Determine the (x, y) coordinate at the center of the cell enclosing the given text.  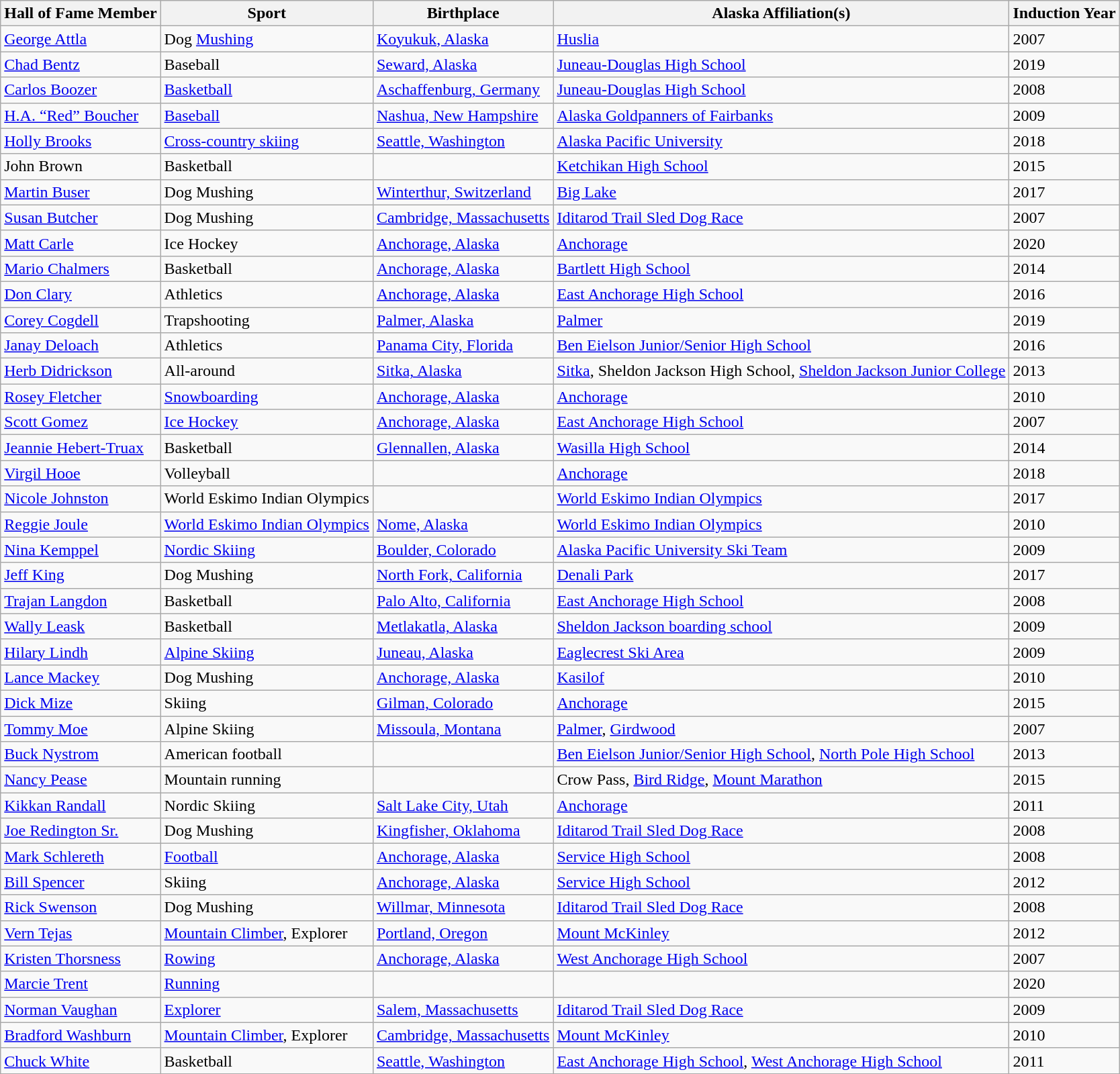
Denali Park (782, 575)
Trapshooting (267, 320)
Ketchikan High School (782, 166)
Juneau, Alaska (463, 652)
Holly Brooks (81, 141)
Wasilla High School (782, 448)
Bradford Washburn (81, 1035)
Joe Redington Sr. (81, 831)
Big Lake (782, 192)
Portland, Oregon (463, 933)
Cross-country skiing (267, 141)
Mario Chalmers (81, 268)
North Fork, California (463, 575)
Explorer (267, 1010)
Nashua, New Hampshire (463, 115)
Gilman, Colorado (463, 703)
Koyukuk, Alaska (463, 39)
Kristen Thorsness (81, 959)
Vern Tejas (81, 933)
West Anchorage High School (782, 959)
Ben Eielson Junior/Senior High School (782, 346)
Chad Bentz (81, 64)
Boulder, Colorado (463, 550)
Bartlett High School (782, 268)
American football (267, 754)
Lance Mackey (81, 677)
Marcie Trent (81, 984)
Running (267, 984)
Rick Swenson (81, 908)
Sitka, Sheldon Jackson High School, Sheldon Jackson Junior College (782, 371)
East Anchorage High School, West Anchorage High School (782, 1061)
Alaska Goldpanners of Fairbanks (782, 115)
Alaska Pacific University (782, 141)
Chuck White (81, 1061)
Alaska Pacific University Ski Team (782, 550)
Palo Alto, California (463, 601)
Martin Buser (81, 192)
Reggie Joule (81, 524)
Matt Carle (81, 243)
Salem, Massachusetts (463, 1010)
Tommy Moe (81, 728)
Eaglecrest Ski Area (782, 652)
Wally Leask (81, 626)
Alaska Affiliation(s) (782, 13)
Birthplace (463, 13)
George Attla (81, 39)
Dick Mize (81, 703)
Ben Eielson Junior/Senior High School, North Pole High School (782, 754)
Seward, Alaska (463, 64)
Panama City, Florida (463, 346)
Palmer (782, 320)
Janay Deloach (81, 346)
Corey Cogdell (81, 320)
Nome, Alaska (463, 524)
Sport (267, 13)
Herb Didrickson (81, 371)
Bill Spencer (81, 882)
Snowboarding (267, 397)
Metlakatla, Alaska (463, 626)
Winterthur, Switzerland (463, 192)
Missoula, Montana (463, 728)
Rosey Fletcher (81, 397)
Kikkan Randall (81, 805)
Sitka, Alaska (463, 371)
Don Clary (81, 294)
Scott Gomez (81, 422)
Palmer, Alaska (463, 320)
Susan Butcher (81, 217)
Nicole Johnston (81, 499)
Trajan Langdon (81, 601)
Glennallen, Alaska (463, 448)
Virgil Hooe (81, 473)
Volleyball (267, 473)
Aschaffenburg, Germany (463, 90)
Willmar, Minnesota (463, 908)
Norman Vaughan (81, 1010)
Nina Kemppel (81, 550)
All-around (267, 371)
Induction Year (1064, 13)
H.A. “Red” Boucher (81, 115)
Crow Pass, Bird Ridge, Mount Marathon (782, 780)
Palmer, Girdwood (782, 728)
Rowing (267, 959)
Huslia (782, 39)
Sheldon Jackson boarding school (782, 626)
Football (267, 857)
Buck Nystrom (81, 754)
Jeff King (81, 575)
Salt Lake City, Utah (463, 805)
John Brown (81, 166)
Kasilof (782, 677)
Jeannie Hebert-Truax (81, 448)
Carlos Boozer (81, 90)
Hilary Lindh (81, 652)
Kingfisher, Oklahoma (463, 831)
Nancy Pease (81, 780)
Mark Schlereth (81, 857)
Hall of Fame Member (81, 13)
Mountain running (267, 780)
